Provide the [x, y] coordinate of the cell's center where the given text is located.  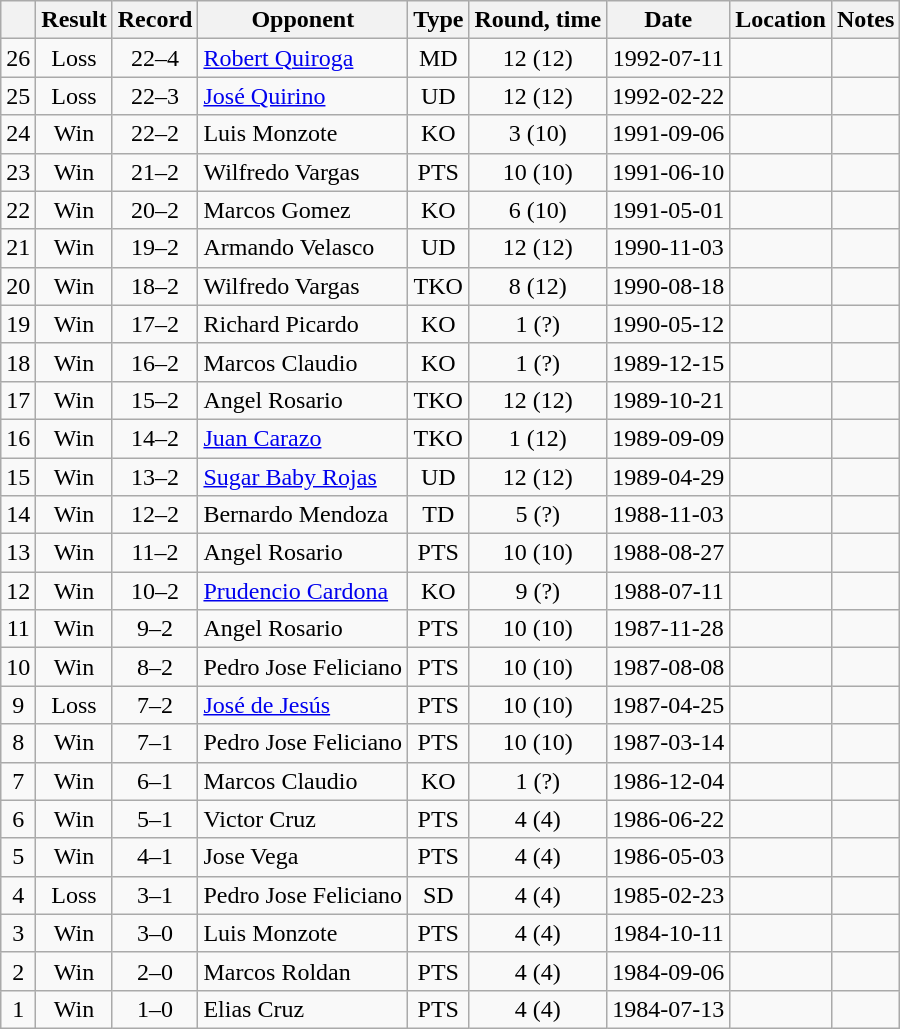
Bernardo Mendoza [303, 515]
1991-05-01 [668, 210]
13–2 [155, 477]
3 [18, 933]
1986-05-03 [668, 857]
1991-09-06 [668, 134]
Result [74, 20]
1987-11-28 [668, 629]
1992-07-11 [668, 58]
Marcos Roldan [303, 971]
2 [18, 971]
3 (10) [538, 134]
11–2 [155, 553]
5 (?) [538, 515]
4–1 [155, 857]
Date [668, 20]
1990-08-18 [668, 286]
1984-09-06 [668, 971]
Prudencio Cardona [303, 591]
8 (12) [538, 286]
8–2 [155, 667]
14–2 [155, 438]
9–2 [155, 629]
1987-04-25 [668, 705]
5–1 [155, 819]
Type [438, 20]
17–2 [155, 324]
9 [18, 705]
TD [438, 515]
22–3 [155, 96]
22 [18, 210]
19–2 [155, 248]
Elias Cruz [303, 1009]
10–2 [155, 591]
22–2 [155, 134]
1 (12) [538, 438]
Marcos Gomez [303, 210]
5 [18, 857]
1988-07-11 [668, 591]
2–0 [155, 971]
1989-12-15 [668, 362]
1988-11-03 [668, 515]
Armando Velasco [303, 248]
17 [18, 400]
José Quirino [303, 96]
1987-08-08 [668, 667]
11 [18, 629]
1986-06-22 [668, 819]
7–1 [155, 743]
1984-07-13 [668, 1009]
19 [18, 324]
Opponent [303, 20]
18 [18, 362]
9 (?) [538, 591]
Richard Picardo [303, 324]
Record [155, 20]
22–4 [155, 58]
15 [18, 477]
20–2 [155, 210]
21–2 [155, 172]
Location [781, 20]
1987-03-14 [668, 743]
Notes [865, 20]
1 [18, 1009]
1989-10-21 [668, 400]
6 [18, 819]
1989-04-29 [668, 477]
4 [18, 895]
1989-09-09 [668, 438]
Robert Quiroga [303, 58]
23 [18, 172]
10 [18, 667]
12–2 [155, 515]
14 [18, 515]
7–2 [155, 705]
1–0 [155, 1009]
Victor Cruz [303, 819]
6 (10) [538, 210]
12 [18, 591]
1992-02-22 [668, 96]
15–2 [155, 400]
18–2 [155, 286]
1986-12-04 [668, 781]
1988-08-27 [668, 553]
16 [18, 438]
1990-11-03 [668, 248]
13 [18, 553]
Sugar Baby Rojas [303, 477]
16–2 [155, 362]
20 [18, 286]
25 [18, 96]
1985-02-23 [668, 895]
6–1 [155, 781]
1991-06-10 [668, 172]
3–1 [155, 895]
3–0 [155, 933]
1984-10-11 [668, 933]
MD [438, 58]
Juan Carazo [303, 438]
1990-05-12 [668, 324]
26 [18, 58]
21 [18, 248]
Round, time [538, 20]
José de Jesús [303, 705]
7 [18, 781]
24 [18, 134]
SD [438, 895]
Jose Vega [303, 857]
8 [18, 743]
